Identify which cell holds the provided text, then report its [x, y] central coordinate. 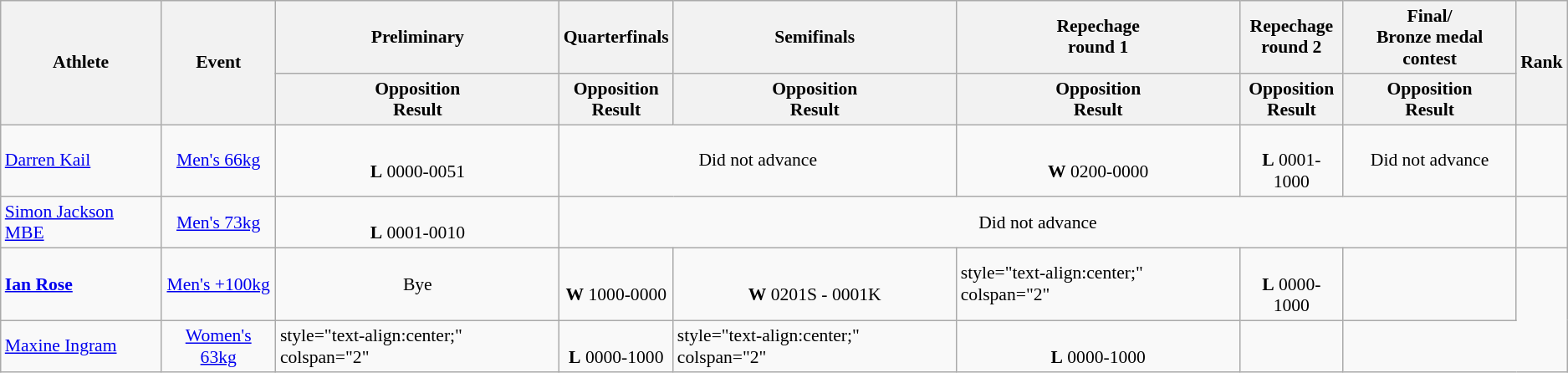
Men's +100kg [219, 284]
L 0001-0010 [418, 222]
Maxine Ingram [81, 346]
Semifinals [815, 37]
Simon Jackson MBE [81, 222]
Ian Rose [81, 284]
Quarterfinals [616, 37]
Final/Bronze medal contest [1430, 37]
Men's 73kg [219, 222]
L 0001-1000 [1291, 161]
Women's 63kg [219, 346]
Repechage round 2 [1291, 37]
Repechage round 1 [1099, 37]
Bye [418, 284]
Men's 66kg [219, 161]
W 1000-0000 [616, 284]
Athlete [81, 63]
Darren Kail [81, 161]
Event [219, 63]
W 0200-0000 [1099, 161]
Preliminary [418, 37]
L 0000-0051 [418, 161]
Rank [1542, 63]
W 0201S - 0001K [815, 284]
